Locate the cell with the specified text and output its (x, y) center coordinate. 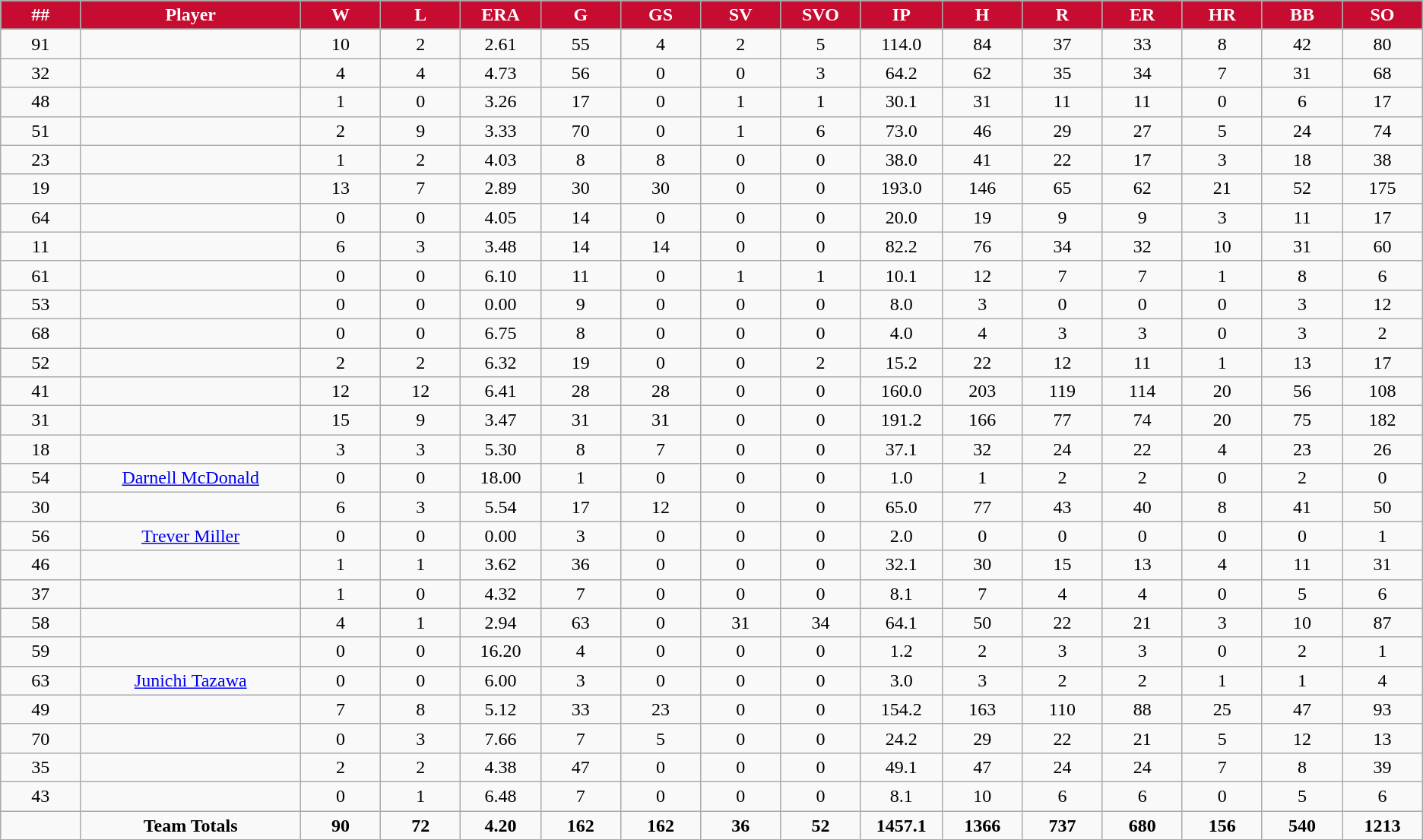
2.0 (902, 536)
6.41 (500, 391)
4.20 (500, 825)
40 (1142, 507)
32.1 (902, 565)
58 (41, 623)
W (341, 15)
76 (982, 246)
737 (1063, 825)
R (1063, 15)
18.00 (500, 478)
4.73 (500, 73)
5.54 (500, 507)
SO (1383, 15)
BB (1301, 15)
4.03 (500, 160)
182 (1383, 420)
38.0 (902, 160)
26 (1383, 449)
191.2 (902, 420)
2.94 (500, 623)
24.2 (902, 738)
4.05 (500, 217)
3.47 (500, 420)
80 (1383, 44)
60 (1383, 246)
91 (41, 44)
84 (982, 44)
93 (1383, 709)
10.1 (902, 275)
## (41, 15)
2.89 (500, 189)
1.0 (902, 478)
160.0 (902, 391)
27 (1142, 131)
IP (902, 15)
163 (982, 709)
75 (1301, 420)
48 (41, 102)
6.10 (500, 275)
114.0 (902, 44)
73.0 (902, 131)
3.0 (902, 680)
Player (190, 15)
1366 (982, 825)
7.66 (500, 738)
154.2 (902, 709)
Trever Miller (190, 536)
37.1 (902, 449)
L (421, 15)
1213 (1383, 825)
59 (41, 651)
49 (41, 709)
39 (1383, 767)
203 (982, 391)
ER (1142, 15)
1.2 (902, 651)
193.0 (902, 189)
15.2 (902, 363)
156 (1222, 825)
82.2 (902, 246)
H (982, 15)
55 (581, 44)
110 (1063, 709)
SV (740, 15)
51 (41, 131)
5.12 (500, 709)
540 (1301, 825)
30.1 (902, 102)
3.62 (500, 565)
87 (1383, 623)
114 (1142, 391)
64.2 (902, 73)
20.0 (902, 217)
54 (41, 478)
175 (1383, 189)
3.48 (500, 246)
65 (1063, 189)
4.0 (902, 333)
25 (1222, 709)
53 (41, 304)
6.75 (500, 333)
8.0 (902, 304)
Darnell McDonald (190, 478)
Team Totals (190, 825)
64 (41, 217)
49.1 (902, 767)
Junichi Tazawa (190, 680)
4.38 (500, 767)
16.20 (500, 651)
1457.1 (902, 825)
6.32 (500, 363)
2.61 (500, 44)
42 (1301, 44)
5.30 (500, 449)
6.48 (500, 796)
72 (421, 825)
61 (41, 275)
6.00 (500, 680)
64.1 (902, 623)
38 (1383, 160)
166 (982, 420)
HR (1222, 15)
65.0 (902, 507)
680 (1142, 825)
SVO (821, 15)
G (581, 15)
3.26 (500, 102)
3.33 (500, 131)
90 (341, 825)
4.32 (500, 594)
108 (1383, 391)
GS (660, 15)
146 (982, 189)
88 (1142, 709)
119 (1063, 391)
ERA (500, 15)
